Return (X, Y) of the center of cell containing provided text 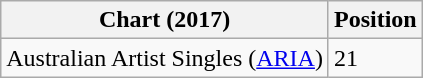
Chart (2017) (165, 20)
Position (375, 20)
21 (375, 58)
Australian Artist Singles (ARIA) (165, 58)
